Output the (X, Y) coordinate of the center of the cell containing the given text.  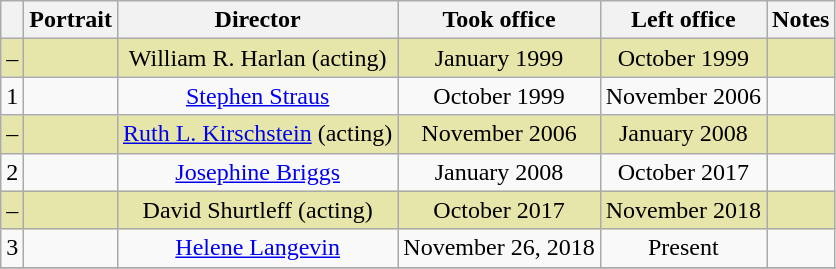
2 (12, 172)
Helene Langevin (257, 248)
November 26, 2018 (499, 248)
Director (257, 20)
Ruth L. Kirschstein (acting) (257, 134)
November 2018 (683, 210)
Present (683, 248)
William R. Harlan (acting) (257, 58)
3 (12, 248)
Stephen Straus (257, 96)
Left office (683, 20)
1 (12, 96)
David Shurtleff (acting) (257, 210)
Josephine Briggs (257, 172)
Notes (801, 20)
Portrait (71, 20)
Took office (499, 20)
January 1999 (499, 58)
